Extract the [X, Y] coordinate from the center of the cell holding the provided text.  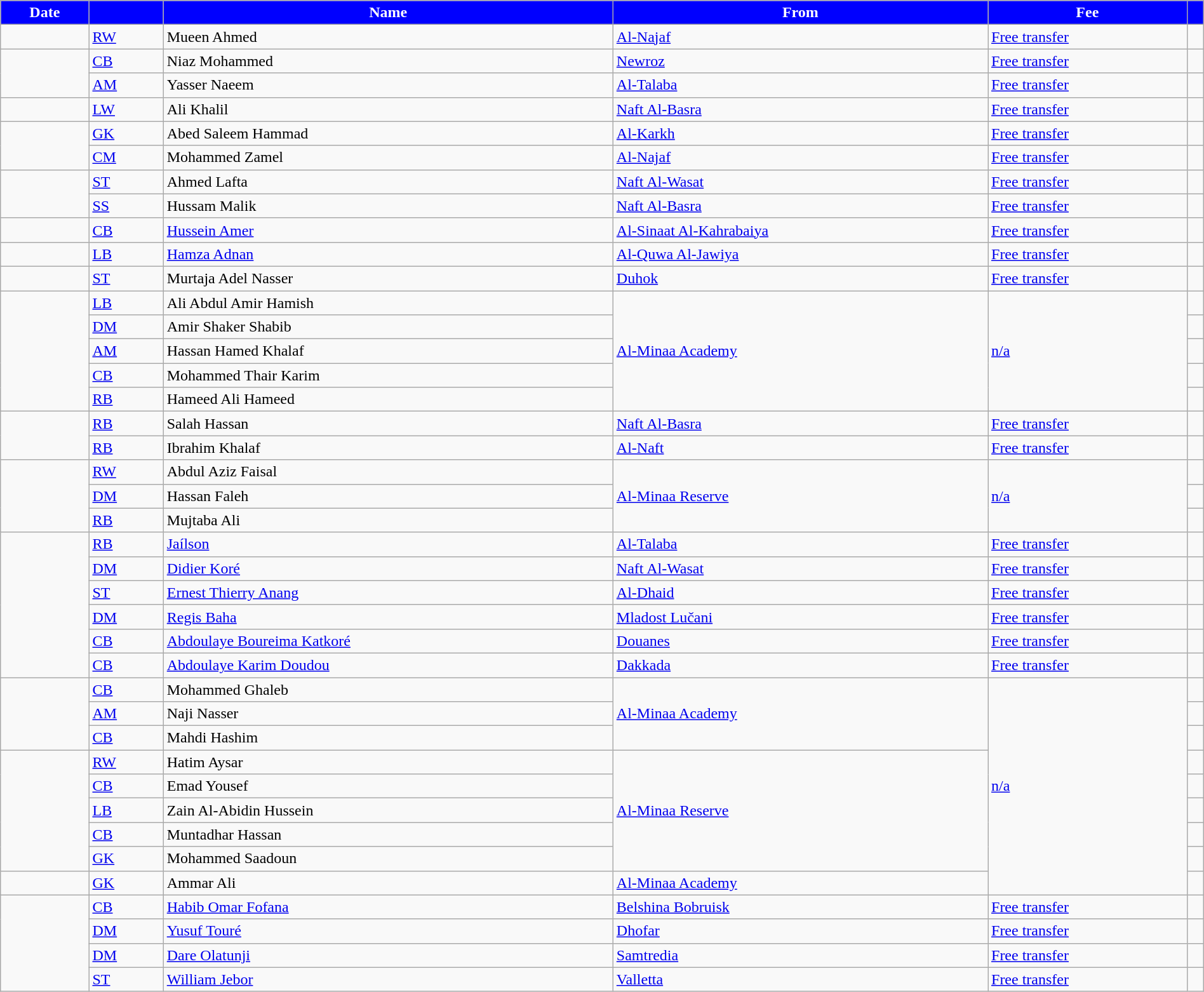
Regis Baha [388, 617]
CM [126, 158]
Dhofar [800, 931]
Hatim Aysar [388, 762]
Duhok [800, 278]
Murtaja Adel Nasser [388, 278]
Dakkada [800, 665]
Al-Sinaat Al-Kahrabaiya [800, 230]
Mujtaba Ali [388, 520]
Naji Nasser [388, 714]
Hassan Faleh [388, 496]
Ernest Thierry Anang [388, 593]
Date [44, 13]
Samtredia [800, 955]
Ali Khalil [388, 109]
Abdul Aziz Faisal [388, 472]
Hussein Amer [388, 230]
Ali Abdul Amir Hamish [388, 303]
Ahmed Lafta [388, 182]
Mohammed Zamel [388, 158]
Yusuf Touré [388, 931]
Douanes [800, 641]
Abed Saleem Hammad [388, 133]
Al-Karkh [800, 133]
Abdoulaye Boureima Katkoré [388, 641]
Mladost Lučani [800, 617]
Abdoulaye Karim Doudou [388, 665]
Al-Dhaid [800, 593]
From [800, 13]
Amir Shaker Shabib [388, 327]
Emad Yousef [388, 786]
Ammar Ali [388, 883]
Hussam Malik [388, 206]
Hameed Ali Hameed [388, 399]
SS [126, 206]
Hamza Adnan [388, 254]
Zain Al-Abidin Hussein [388, 810]
Mohammed Thair Karim [388, 375]
Mahdi Hashim [388, 738]
Salah Hassan [388, 424]
Name [388, 13]
Fee [1088, 13]
LW [126, 109]
Muntadhar Hassan [388, 834]
Ibrahim Khalaf [388, 448]
Mohammed Saadoun [388, 859]
Valletta [800, 979]
Habib Omar Fofana [388, 907]
Yasser Naeem [388, 85]
Mueen Ahmed [388, 37]
Belshina Bobruisk [800, 907]
Niaz Mohammed [388, 61]
Mohammed Ghaleb [388, 689]
Al-Quwa Al-Jawiya [800, 254]
Hassan Hamed Khalaf [388, 351]
William Jebor [388, 979]
Didier Koré [388, 568]
Al-Naft [800, 448]
Newroz [800, 61]
Jaílson [388, 544]
Dare Olatunji [388, 955]
